Find where the given text appears and provide that cell's center as [x, y] coordinate. 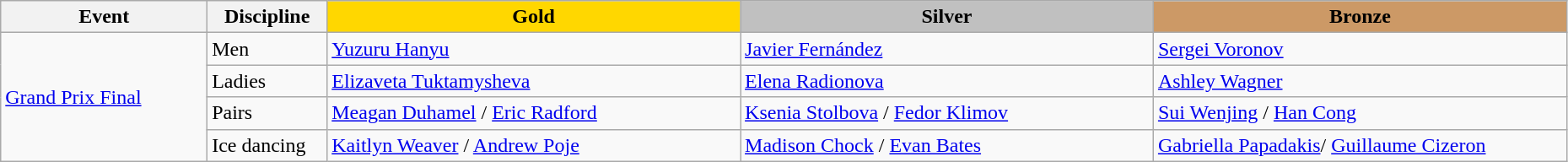
Gold [534, 17]
Elizaveta Tuktamysheva [534, 81]
Grand Prix Final [105, 97]
Ice dancing [267, 145]
Yuzuru Hanyu [534, 49]
Meagan Duhamel / Eric Radford [534, 113]
Men [267, 49]
Ksenia Stolbova / Fedor Klimov [947, 113]
Bronze [1360, 17]
Sergei Voronov [1360, 49]
Sui Wenjing / Han Cong [1360, 113]
Silver [947, 17]
Ladies [267, 81]
Pairs [267, 113]
Kaitlyn Weaver / Andrew Poje [534, 145]
Discipline [267, 17]
Javier Fernández [947, 49]
Madison Chock / Evan Bates [947, 145]
Event [105, 17]
Gabriella Papadakis/ Guillaume Cizeron [1360, 145]
Ashley Wagner [1360, 81]
Elena Radionova [947, 81]
